Return the [X, Y] coordinate for the center point of the cell that contains the specified text.  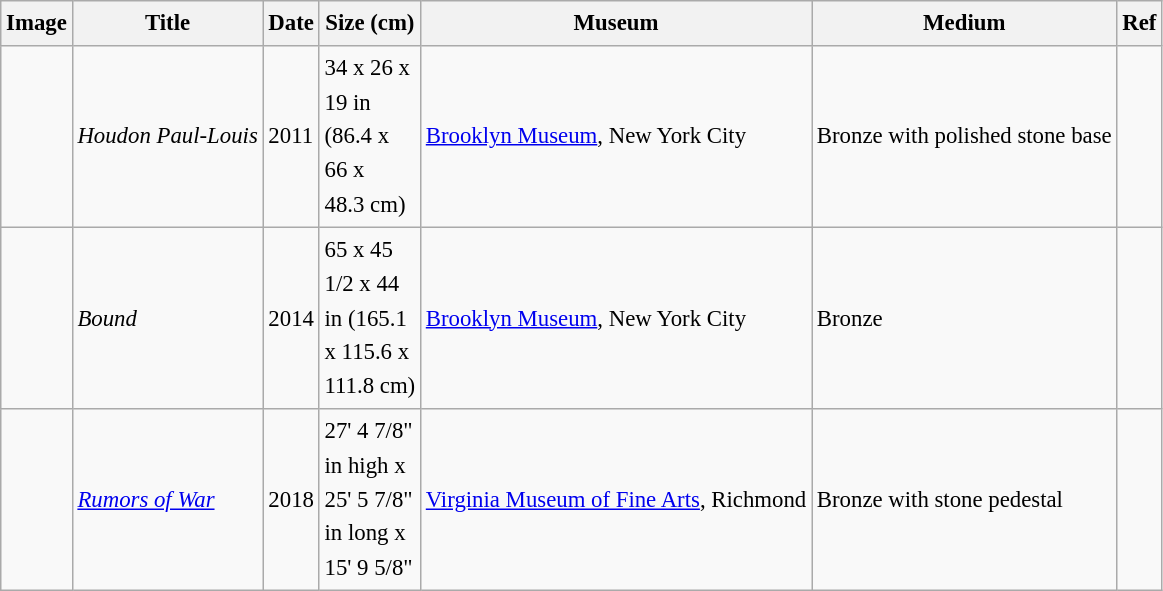
Rumors of War [168, 500]
Date [291, 24]
Bronze [964, 318]
2014 [291, 318]
Houdon Paul-Louis [168, 137]
34 x 26 x 19 in (86.4 x 66 x 48.3 cm) [370, 137]
27' 4 7/8" in high x 25' 5 7/8" in long x 15' 9 5/8" [370, 500]
Medium [964, 24]
Virginia Museum of Fine Arts, Richmond [616, 500]
Museum [616, 24]
Ref [1140, 24]
Size (cm) [370, 24]
Image [36, 24]
Bronze with stone pedestal [964, 500]
2011 [291, 137]
2018 [291, 500]
Title [168, 24]
65 x 45 1/2 x 44 in (165.1 x 115.6 x 111.8 cm) [370, 318]
Bound [168, 318]
Bronze with polished stone base [964, 137]
